Detect which cell encompasses the target text, then output its (X, Y) center coordinate. 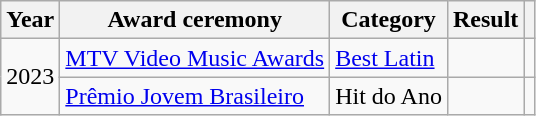
Hit do Ano (389, 96)
Result (485, 20)
2023 (30, 77)
Best Latin (389, 58)
MTV Video Music Awards (195, 58)
Prêmio Jovem Brasileiro (195, 96)
Year (30, 20)
Award ceremony (195, 20)
Category (389, 20)
